Capture the cell that displays the provided text and extract its (X, Y) central coordinate. 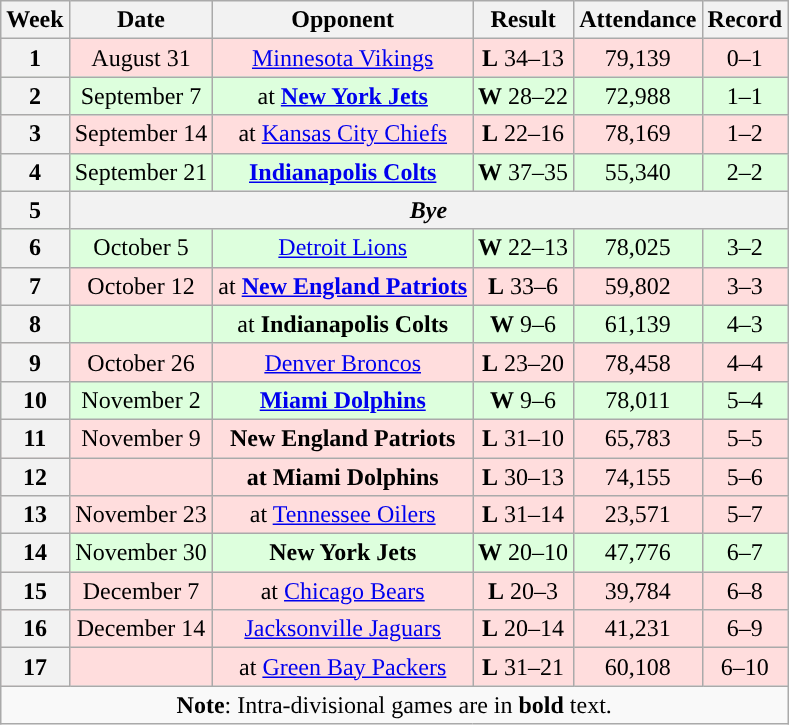
5–4 (745, 400)
Record (745, 20)
47,776 (638, 553)
61,139 (638, 324)
11 (35, 438)
72,988 (638, 96)
13 (35, 515)
6–10 (745, 667)
5–5 (745, 438)
Minnesota Vikings (343, 58)
December 14 (141, 629)
Result (524, 20)
14 (35, 553)
December 7 (141, 591)
at Tennessee Oilers (343, 515)
4–3 (745, 324)
September 14 (141, 134)
Opponent (343, 20)
New York Jets (343, 553)
L 20–14 (524, 629)
November 30 (141, 553)
4 (35, 172)
5–6 (745, 477)
3–3 (745, 286)
Jacksonville Jaguars (343, 629)
79,139 (638, 58)
Denver Broncos (343, 362)
9 (35, 362)
at Kansas City Chiefs (343, 134)
Date (141, 20)
August 31 (141, 58)
October 26 (141, 362)
September 7 (141, 96)
3–2 (745, 248)
55,340 (638, 172)
2–2 (745, 172)
L 22–16 (524, 134)
41,231 (638, 629)
1–2 (745, 134)
November 2 (141, 400)
W 22–13 (524, 248)
1–1 (745, 96)
7 (35, 286)
15 (35, 591)
Detroit Lions (343, 248)
16 (35, 629)
1 (35, 58)
November 9 (141, 438)
6–7 (745, 553)
L 30–13 (524, 477)
10 (35, 400)
60,108 (638, 667)
November 23 (141, 515)
3 (35, 134)
59,802 (638, 286)
8 (35, 324)
W 20–10 (524, 553)
2 (35, 96)
October 12 (141, 286)
74,155 (638, 477)
at Indianapolis Colts (343, 324)
at New York Jets (343, 96)
L 34–13 (524, 58)
78,458 (638, 362)
5 (35, 210)
78,169 (638, 134)
L 31–14 (524, 515)
at Chicago Bears (343, 591)
0–1 (745, 58)
39,784 (638, 591)
6–9 (745, 629)
23,571 (638, 515)
September 21 (141, 172)
at New England Patriots (343, 286)
78,025 (638, 248)
12 (35, 477)
L 33–6 (524, 286)
4–4 (745, 362)
Attendance (638, 20)
L 20–3 (524, 591)
L 31–21 (524, 667)
October 5 (141, 248)
5–7 (745, 515)
Indianapolis Colts (343, 172)
17 (35, 667)
W 28–22 (524, 96)
Note: Intra-divisional games are in bold text. (394, 705)
at Green Bay Packers (343, 667)
L 23–20 (524, 362)
Bye (428, 210)
65,783 (638, 438)
78,011 (638, 400)
at Miami Dolphins (343, 477)
6–8 (745, 591)
Week (35, 20)
L 31–10 (524, 438)
6 (35, 248)
New England Patriots (343, 438)
W 37–35 (524, 172)
Miami Dolphins (343, 400)
